Find where the given text appears and provide that cell's center as (X, Y) coordinate. 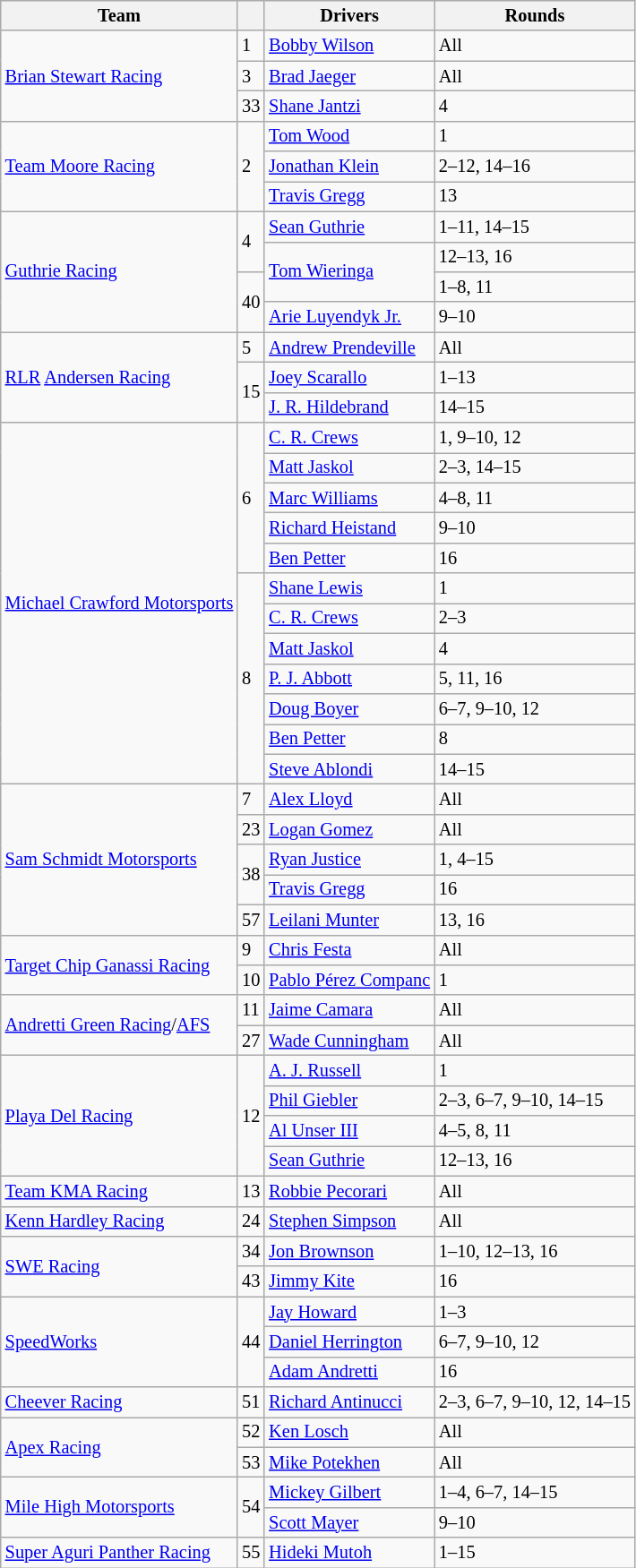
1–13 (535, 377)
Hideki Mutoh (349, 1553)
2–3 (535, 618)
Super Aguri Panther Racing (119, 1553)
Ryan Justice (349, 860)
Daniel Herrington (349, 1341)
2–3, 6–7, 9–10, 12, 14–15 (535, 1402)
Playa Del Racing (119, 1116)
23 (251, 829)
10 (251, 980)
34 (251, 1251)
A. J. Russell (349, 1070)
Ken Losch (349, 1432)
1, 4–15 (535, 860)
1–10, 12–13, 16 (535, 1251)
51 (251, 1402)
Andretti Green Racing/AFS (119, 1024)
Wade Cunningham (349, 1041)
Drivers (349, 15)
53 (251, 1462)
Al Unser III (349, 1131)
Jaime Camara (349, 1010)
24 (251, 1221)
Jimmy Kite (349, 1281)
52 (251, 1432)
Pablo Pérez Companc (349, 980)
Scott Mayer (349, 1522)
Rounds (535, 15)
Shane Lewis (349, 588)
43 (251, 1281)
Stephen Simpson (349, 1221)
Tom Wood (349, 136)
Team KMA Racing (119, 1191)
Mike Potekhen (349, 1462)
4–5, 8, 11 (535, 1131)
1, 9–10, 12 (535, 438)
15 (251, 392)
5, 11, 16 (535, 679)
Doug Boyer (349, 708)
54 (251, 1508)
7 (251, 799)
Chris Festa (349, 950)
40 (251, 301)
J. R. Hildebrand (349, 407)
1–11, 14–15 (535, 227)
Alex Lloyd (349, 799)
Phil Giebler (349, 1101)
1–15 (535, 1553)
Bobby Wilson (349, 46)
RLR Andersen Racing (119, 378)
Jay Howard (349, 1312)
Arie Luyendyk Jr. (349, 317)
2–12, 14–16 (535, 167)
27 (251, 1041)
Andrew Prendeville (349, 347)
1–4, 6–7, 14–15 (535, 1493)
11 (251, 1010)
Team (119, 15)
Shane Jantzi (349, 106)
Mickey Gilbert (349, 1493)
SpeedWorks (119, 1341)
Robbie Pecorari (349, 1191)
Michael Crawford Motorsports (119, 604)
P. J. Abbott (349, 679)
Steve Ablondi (349, 769)
Adam Andretti (349, 1372)
6 (251, 498)
1–3 (535, 1312)
9 (251, 950)
Apex Racing (119, 1447)
Jonathan Klein (349, 167)
57 (251, 920)
12 (251, 1116)
Cheever Racing (119, 1402)
Marc Williams (349, 498)
2–3, 6–7, 9–10, 14–15 (535, 1101)
5 (251, 347)
Guthrie Racing (119, 272)
Richard Heistand (349, 527)
Kenn Hardley Racing (119, 1221)
13, 16 (535, 920)
38 (251, 874)
Brian Stewart Racing (119, 75)
3 (251, 76)
2 (251, 167)
Tom Wieringa (349, 272)
Joey Scarallo (349, 377)
Target Chip Ganassi Racing (119, 965)
1–8, 11 (535, 287)
Sam Schmidt Motorsports (119, 859)
SWE Racing (119, 1266)
Mile High Motorsports (119, 1508)
Jon Brownson (349, 1251)
Logan Gomez (349, 829)
55 (251, 1553)
44 (251, 1341)
Brad Jaeger (349, 76)
Richard Antinucci (349, 1402)
4–8, 11 (535, 498)
33 (251, 106)
2–3, 14–15 (535, 467)
Team Moore Racing (119, 167)
Leilani Munter (349, 920)
